Search for the cell housing the specified text and yield its [X, Y] center coordinate. 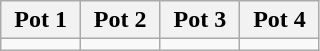
Pot 3 [200, 20]
Pot 2 [120, 20]
Pot 4 [280, 20]
Pot 1 [41, 20]
